Scan for the cell matching the given text and deliver its [x, y] coordinate at center. 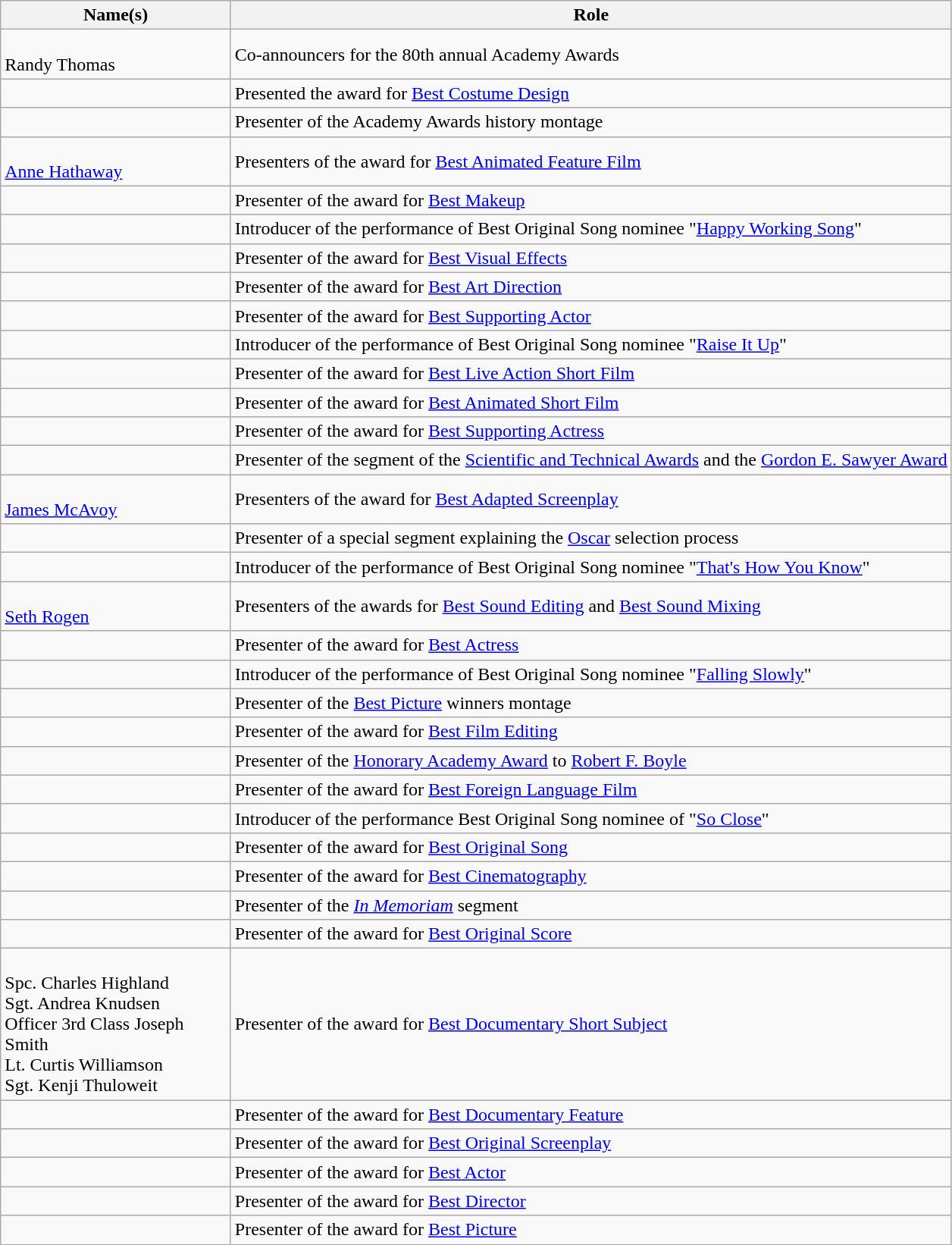
Presenter of the award for Best Original Song [591, 847]
Presenter of the award for Best Cinematography [591, 876]
Presenter of the award for Best Visual Effects [591, 258]
Presenter of the award for Best Art Direction [591, 287]
James McAvoy [116, 499]
Presenter of the award for Best Picture [591, 1230]
Co-announcers for the 80th annual Academy Awards [591, 55]
Introducer of the performance of Best Original Song nominee "That's How You Know" [591, 567]
Anne Hathaway [116, 161]
Introducer of the performance Best Original Song nominee of "So Close" [591, 818]
Presenter of the Honorary Academy Award to Robert F. Boyle [591, 760]
Introducer of the performance of Best Original Song nominee "Happy Working Song" [591, 229]
Presenter of the Academy Awards history montage [591, 122]
Randy Thomas [116, 55]
Presenter of the award for Best Original Screenplay [591, 1143]
Name(s) [116, 15]
Presenter of a special segment explaining the Oscar selection process [591, 538]
Presenter of the award for Best Makeup [591, 200]
Presenter of the award for Best Director [591, 1201]
Introducer of the performance of Best Original Song nominee "Falling Slowly" [591, 674]
Presented the award for Best Costume Design [591, 93]
Presenter of the award for Best Live Action Short Film [591, 373]
Seth Rogen [116, 607]
Presenter of the award for Best Documentary Feature [591, 1115]
Role [591, 15]
Presenter of the segment of the Scientific and Technical Awards and the Gordon E. Sawyer Award [591, 460]
Presenters of the award for Best Animated Feature Film [591, 161]
Presenter of the In Memoriam segment [591, 905]
Presenter of the award for Best Foreign Language Film [591, 789]
Presenter of the Best Picture winners montage [591, 703]
Presenters of the award for Best Adapted Screenplay [591, 499]
Presenter of the award for Best Documentary Short Subject [591, 1024]
Presenter of the award for Best Supporting Actress [591, 431]
Presenter of the award for Best Supporting Actor [591, 315]
Presenter of the award for Best Actor [591, 1172]
Introducer of the performance of Best Original Song nominee "Raise It Up" [591, 344]
Presenter of the award for Best Actress [591, 645]
Spc. Charles HighlandSgt. Andrea KnudsenOfficer 3rd Class Joseph SmithLt. Curtis WilliamsonSgt. Kenji Thuloweit [116, 1024]
Presenters of the awards for Best Sound Editing and Best Sound Mixing [591, 607]
Presenter of the award for Best Animated Short Film [591, 403]
Presenter of the award for Best Film Editing [591, 732]
Presenter of the award for Best Original Score [591, 934]
